Capture the cell that displays the provided text and extract its [x, y] central coordinate. 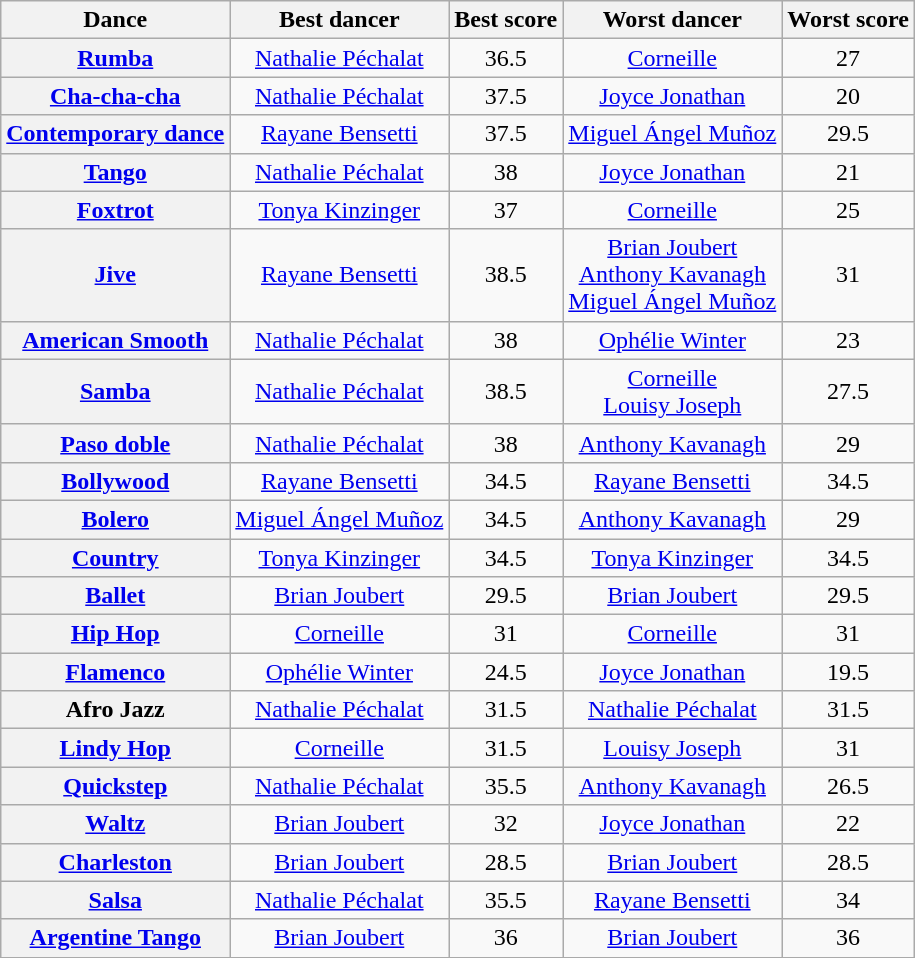
21 [848, 172]
Ballet [116, 596]
Lindy Hop [116, 748]
20 [848, 96]
Hip Hop [116, 634]
23 [848, 340]
22 [848, 824]
Samba [116, 392]
Argentine Tango [116, 938]
Charleston [116, 862]
Louisy Joseph [672, 748]
Paso doble [116, 443]
27.5 [848, 392]
Waltz [116, 824]
Worst score [848, 20]
Best score [506, 20]
Worst dancer [672, 20]
CorneilleLouisy Joseph [672, 392]
Bolero [116, 519]
26.5 [848, 786]
Country [116, 557]
37 [506, 210]
25 [848, 210]
Jive [116, 275]
Tango [116, 172]
32 [506, 824]
Quickstep [116, 786]
19.5 [848, 672]
Salsa [116, 900]
Rumba [116, 58]
Contemporary dance [116, 134]
36.5 [506, 58]
Brian JoubertAnthony KavanaghMiguel Ángel Muñoz [672, 275]
Cha-cha-cha [116, 96]
34 [848, 900]
Afro Jazz [116, 710]
Foxtrot [116, 210]
Flamenco [116, 672]
American Smooth [116, 340]
27 [848, 58]
Bollywood [116, 481]
Best dancer [340, 20]
Dance [116, 20]
24.5 [506, 672]
